Locate the cell with the specified text and output its (x, y) center coordinate. 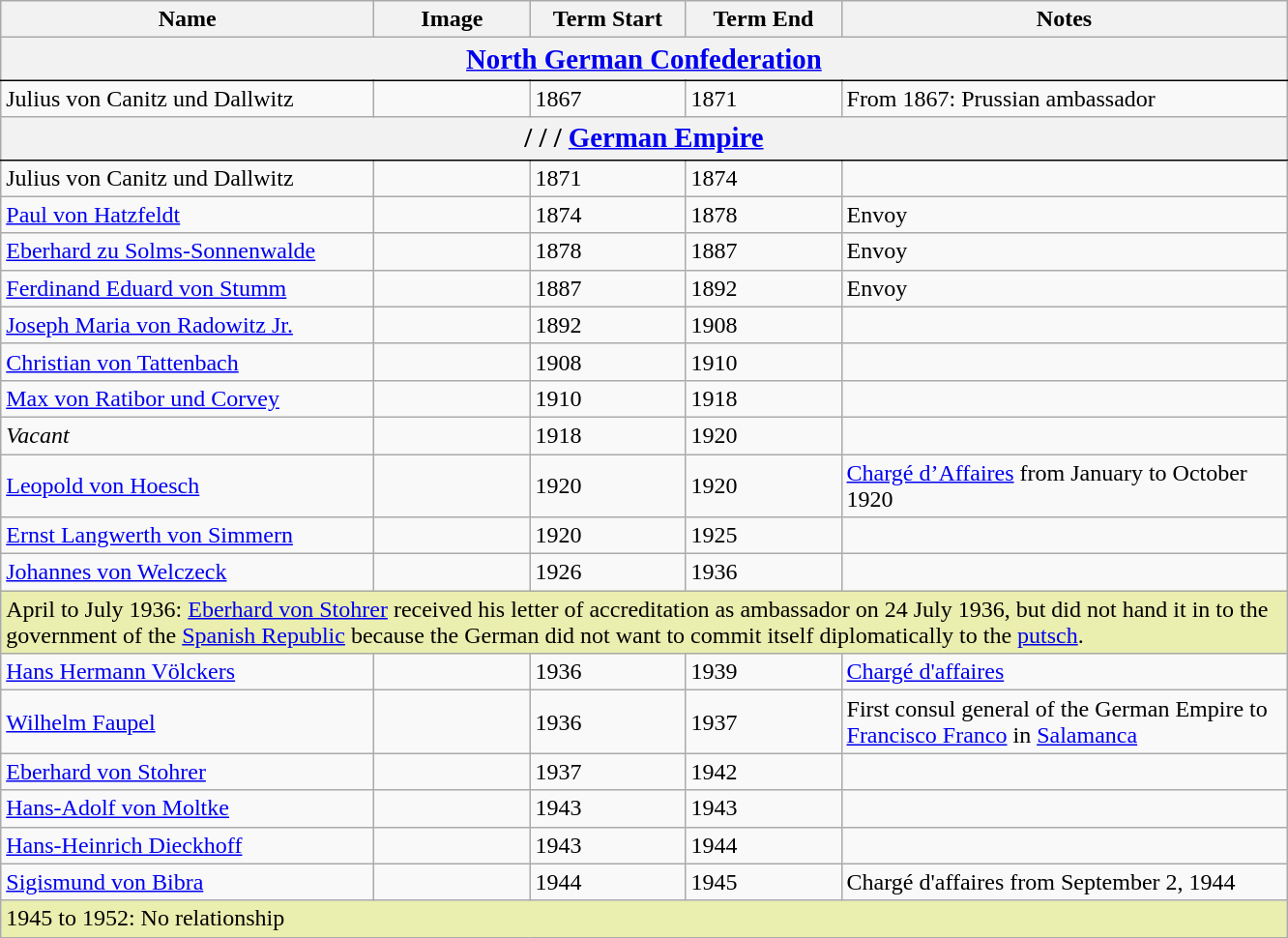
Hans-Heinrich Dieckhoff (188, 845)
Joseph Maria von Radowitz Jr. (188, 325)
1939 (764, 672)
Sigismund von Bibra (188, 882)
Paul von Hatzfeldt (188, 215)
1867 (607, 99)
North German Confederation (644, 59)
Name (188, 19)
Hans Hermann Völckers (188, 672)
Notes (1064, 19)
Leopold von Hoesch (188, 485)
Chargé d’Affaires from January to October 1920 (1064, 485)
Chargé d'affaires from September 2, 1944 (1064, 882)
/ / / German Empire (644, 138)
1926 (607, 572)
Ferdinand Eduard von Stumm (188, 288)
Vacant (188, 435)
Eberhard von Stohrer (188, 772)
1945 to 1952: No relationship (644, 919)
Image (453, 19)
Christian von Tattenbach (188, 362)
Ernst Langwerth von Simmern (188, 536)
1925 (764, 536)
From 1867: Prussian ambassador (1064, 99)
Eberhard zu Solms-Sonnenwalde (188, 251)
1942 (764, 772)
1945 (764, 882)
Chargé d'affaires (1064, 672)
Johannes von Welczeck (188, 572)
Term End (764, 19)
Wilhelm Faupel (188, 721)
First consul general of the German Empire to Francisco Franco in Salamanca (1064, 721)
Max von Ratibor und Corvey (188, 398)
Term Start (607, 19)
Hans-Adolf von Moltke (188, 808)
